Provide the (x, y) coordinate of the cell's center where the given text is located.  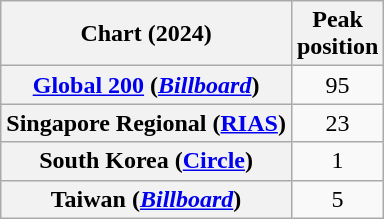
Global 200 (Billboard) (146, 85)
95 (337, 85)
1 (337, 161)
Singapore Regional (RIAS) (146, 123)
5 (337, 199)
Peakposition (337, 34)
Taiwan (Billboard) (146, 199)
23 (337, 123)
South Korea (Circle) (146, 161)
Chart (2024) (146, 34)
